Detect which cell encompasses the target text, then output its (X, Y) center coordinate. 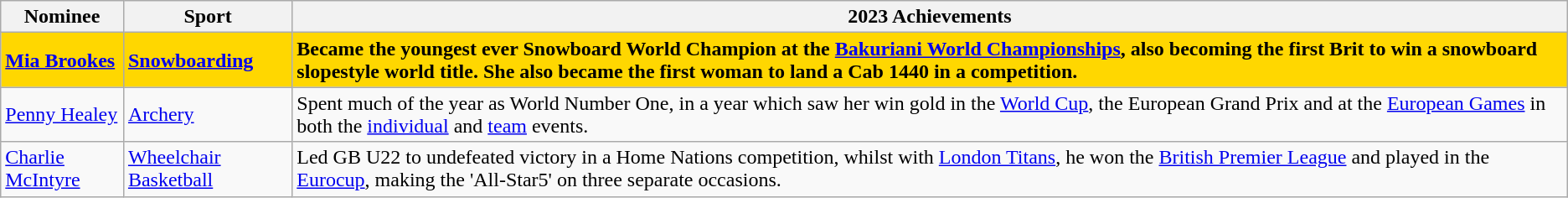
Wheelchair Basketball (208, 169)
Snowboarding (208, 60)
Archery (208, 114)
Nominee (62, 17)
Penny Healey (62, 114)
2023 Achievements (930, 17)
Charlie McIntyre (62, 169)
Sport (208, 17)
Mia Brookes (62, 60)
